Pinpoint the cell where the given text exists, returning its [X, Y] midpoint coordinate. 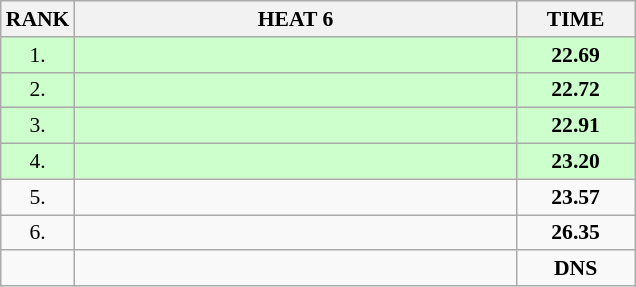
4. [38, 162]
22.91 [576, 126]
22.69 [576, 55]
1. [38, 55]
HEAT 6 [295, 19]
26.35 [576, 233]
3. [38, 126]
23.57 [576, 197]
2. [38, 90]
RANK [38, 19]
5. [38, 197]
DNS [576, 269]
6. [38, 233]
23.20 [576, 162]
22.72 [576, 90]
TIME [576, 19]
